Extract the [X, Y] coordinate from the center of the cell holding the provided text.  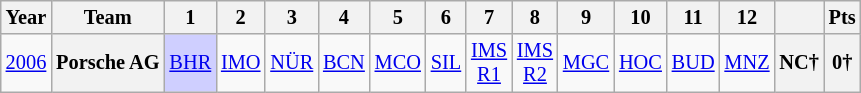
BUD [694, 63]
BHR [190, 63]
HOC [640, 63]
5 [398, 17]
NÜR [292, 63]
12 [746, 17]
7 [489, 17]
6 [446, 17]
3 [292, 17]
MGC [586, 63]
IMSR2 [535, 63]
10 [640, 17]
1 [190, 17]
11 [694, 17]
Porsche AG [108, 63]
MNZ [746, 63]
MCO [398, 63]
9 [586, 17]
Team [108, 17]
4 [344, 17]
IMO [240, 63]
0† [842, 63]
SIL [446, 63]
IMSR1 [489, 63]
Pts [842, 17]
BCN [344, 63]
8 [535, 17]
Year [26, 17]
2 [240, 17]
NC† [798, 63]
2006 [26, 63]
